Identify which cell holds the provided text, then report its (X, Y) central coordinate. 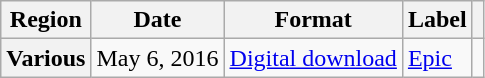
Label (437, 20)
Region (46, 20)
Digital download (313, 58)
Date (158, 20)
May 6, 2016 (158, 58)
Epic (437, 58)
Various (46, 58)
Format (313, 20)
